Output the (x, y) coordinate of the center of the cell containing the given text.  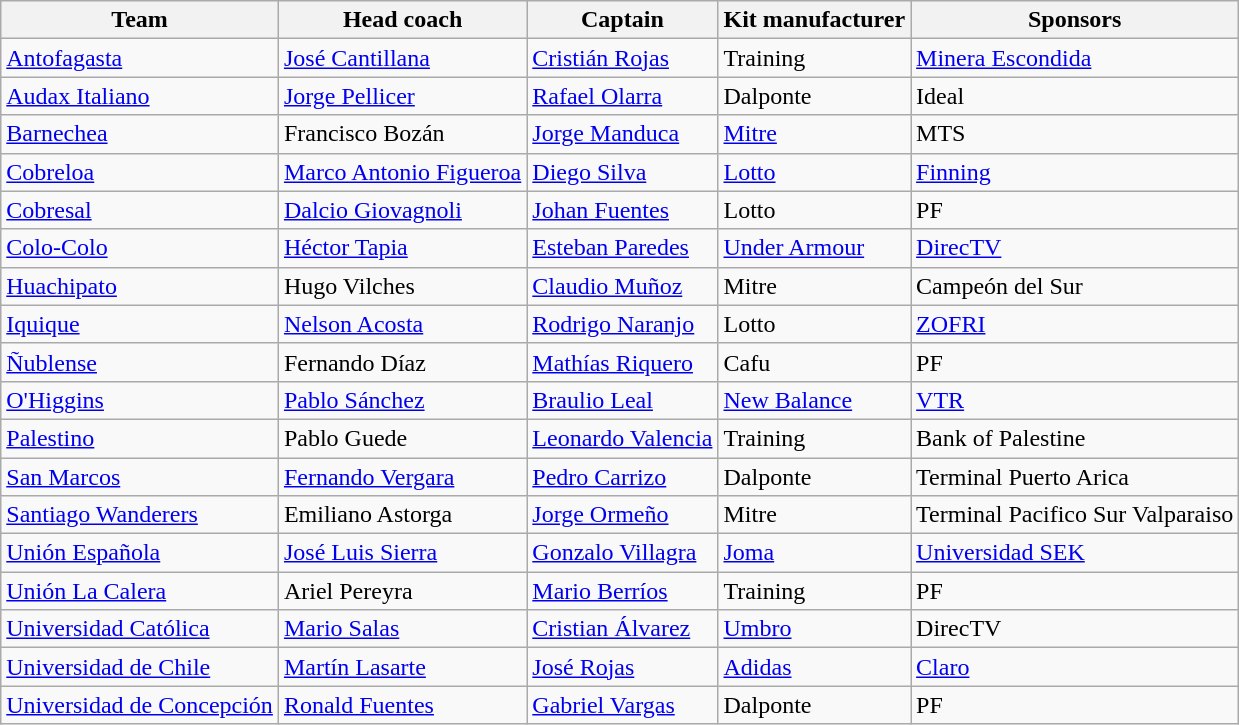
Antofagasta (140, 58)
Diego Silva (622, 172)
Gabriel Vargas (622, 705)
Palestino (140, 438)
Barnechea (140, 134)
Minera Escondida (1075, 58)
Terminal Puerto Arica (1075, 477)
Mario Salas (402, 629)
New Balance (814, 400)
Unión La Calera (140, 591)
Ariel Pereyra (402, 591)
Rafael Olarra (622, 96)
Iquique (140, 324)
Mario Berríos (622, 591)
Ronald Fuentes (402, 705)
José Luis Sierra (402, 553)
Nelson Acosta (402, 324)
Gonzalo Villagra (622, 553)
Captain (622, 20)
MTS (1075, 134)
Dalcio Giovagnoli (402, 210)
Claro (1075, 667)
Héctor Tapia (402, 248)
Santiago Wanderers (140, 515)
Cristián Rojas (622, 58)
Johan Fuentes (622, 210)
Jorge Pellicer (402, 96)
Cristian Álvarez (622, 629)
Rodrigo Naranjo (622, 324)
VTR (1075, 400)
José Cantillana (402, 58)
Hugo Vilches (402, 286)
Cafu (814, 362)
Fernando Vergara (402, 477)
O'Higgins (140, 400)
Team (140, 20)
Emiliano Astorga (402, 515)
Universidad de Concepción (140, 705)
San Marcos (140, 477)
Ideal (1075, 96)
Jorge Ormeño (622, 515)
Braulio Leal (622, 400)
Marco Antonio Figueroa (402, 172)
Under Armour (814, 248)
Esteban Paredes (622, 248)
Pablo Guede (402, 438)
Universidad Católica (140, 629)
Joma (814, 553)
Ñublense (140, 362)
Sponsors (1075, 20)
Jorge Manduca (622, 134)
Universidad de Chile (140, 667)
Cobreloa (140, 172)
Finning (1075, 172)
Audax Italiano (140, 96)
Leonardo Valencia (622, 438)
Cobresal (140, 210)
Claudio Muñoz (622, 286)
Universidad SEK (1075, 553)
Adidas (814, 667)
Kit manufacturer (814, 20)
Unión Española (140, 553)
Bank of Palestine (1075, 438)
Campeón del Sur (1075, 286)
Fernando Díaz (402, 362)
Terminal Pacifico Sur Valparaiso (1075, 515)
Mathías Riquero (622, 362)
Pablo Sánchez (402, 400)
Huachipato (140, 286)
Head coach (402, 20)
Francisco Bozán (402, 134)
José Rojas (622, 667)
ZOFRI (1075, 324)
Pedro Carrizo (622, 477)
Martín Lasarte (402, 667)
Colo-Colo (140, 248)
Umbro (814, 629)
